For the text-containing cell, return its midpoint in (X, Y) coordinate format. 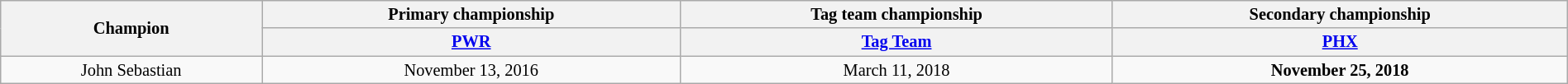
PHX (1340, 42)
Secondary championship (1340, 14)
November 25, 2018 (1340, 70)
Primary championship (471, 14)
Tag team championship (896, 14)
March 11, 2018 (896, 70)
PWR (471, 42)
Tag Team (896, 42)
Champion (131, 28)
November 13, 2016 (471, 70)
John Sebastian (131, 70)
